Detect which cell encompasses the target text, then output its [X, Y] center coordinate. 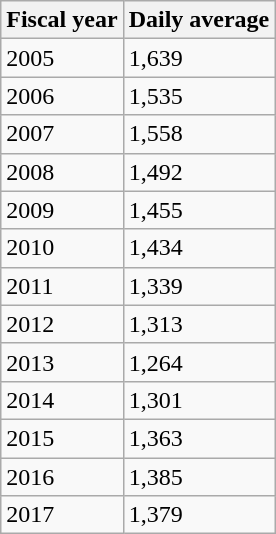
2006 [62, 96]
2009 [62, 210]
2008 [62, 172]
2005 [62, 58]
1,558 [199, 134]
2013 [62, 362]
1,313 [199, 324]
1,434 [199, 248]
1,379 [199, 515]
1,301 [199, 400]
1,385 [199, 477]
2012 [62, 324]
2011 [62, 286]
2015 [62, 438]
2010 [62, 248]
1,339 [199, 286]
2007 [62, 134]
2017 [62, 515]
Daily average [199, 20]
1,363 [199, 438]
1,639 [199, 58]
1,492 [199, 172]
1,455 [199, 210]
2016 [62, 477]
2014 [62, 400]
Fiscal year [62, 20]
1,535 [199, 96]
1,264 [199, 362]
